Scan for the cell matching the given text and deliver its [X, Y] coordinate at center. 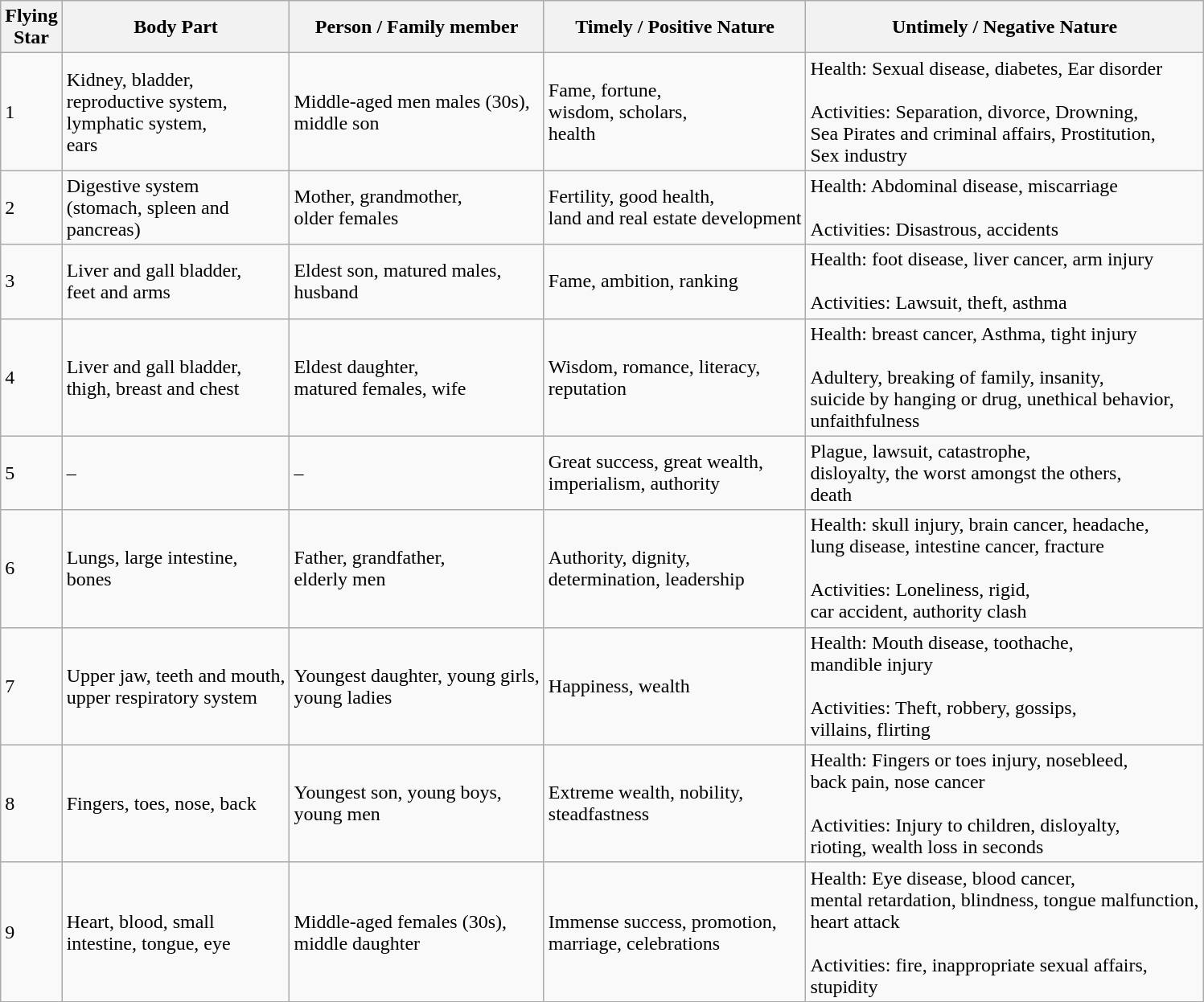
4 [31, 377]
Flying Star [31, 27]
Happiness, wealth [675, 686]
Fingers, toes, nose, back [175, 803]
Great success, great wealth, imperialism, authority [675, 473]
Wisdom, romance, literacy, reputation [675, 377]
Youngest son, young boys, young men [417, 803]
Father, grandfather, elderly men [417, 569]
Health: foot disease, liver cancer, arm injury Activities: Lawsuit, theft, asthma [1005, 281]
Health: Fingers or toes injury, nosebleed, back pain, nose cancerActivities: Injury to children, disloyalty, rioting, wealth loss in seconds [1005, 803]
Authority, dignity, determination, leadership [675, 569]
Untimely / Negative Nature [1005, 27]
Health: Mouth disease, toothache, mandible injuryActivities: Theft, robbery, gossips, villains, flirting [1005, 686]
Eldest son, matured males, husband [417, 281]
Middle-aged females (30s), middle daughter [417, 931]
2 [31, 207]
Immense success, promotion, marriage, celebrations [675, 931]
Plague, lawsuit, catastrophe, disloyalty, the worst amongst the others, death [1005, 473]
Health: breast cancer, Asthma, tight injuryAdultery, breaking of family, insanity, suicide by hanging or drug, unethical behavior, unfaithfulness [1005, 377]
Liver and gall bladder, feet and arms [175, 281]
Heart, blood, small intestine, tongue, eye [175, 931]
Extreme wealth, nobility, steadfastness [675, 803]
Eldest daughter, matured females, wife [417, 377]
Fame, ambition, ranking [675, 281]
5 [31, 473]
Liver and gall bladder, thigh, breast and chest [175, 377]
Fame, fortune, wisdom, scholars, health [675, 112]
Mother, grandmother, older females [417, 207]
3 [31, 281]
Timely / Positive Nature [675, 27]
Health: Abdominal disease, miscarriage Activities: Disastrous, accidents [1005, 207]
Health: Sexual disease, diabetes, Ear disorderActivities: Separation, divorce, Drowning, Sea Pirates and criminal affairs, Prostitution, Sex industry [1005, 112]
7 [31, 686]
Digestive system (stomach, spleen and pancreas) [175, 207]
8 [31, 803]
Upper jaw, teeth and mouth, upper respiratory system [175, 686]
Health: skull injury, brain cancer, headache, lung disease, intestine cancer, fractureActivities: Loneliness, rigid, car accident, authority clash [1005, 569]
Youngest daughter, young girls, young ladies [417, 686]
9 [31, 931]
Body Part [175, 27]
Lungs, large intestine, bones [175, 569]
Fertility, good health, land and real estate development [675, 207]
6 [31, 569]
1 [31, 112]
Kidney, bladder, reproductive system, lymphatic system, ears [175, 112]
Person / Family member [417, 27]
Middle-aged men males (30s), middle son [417, 112]
